Search for the cell housing the specified text and yield its (x, y) center coordinate. 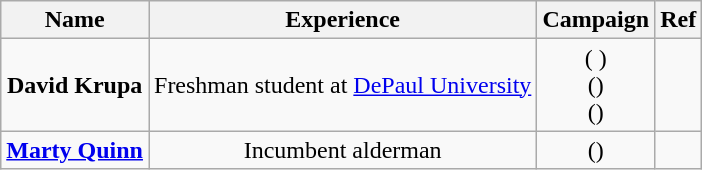
David Krupa (75, 85)
( )()() (596, 85)
Incumbent alderman (342, 150)
Name (75, 20)
Experience (342, 20)
Campaign (596, 20)
Marty Quinn (75, 150)
Freshman student at DePaul University (342, 85)
Ref (678, 20)
() (596, 150)
